Extract the [x, y] coordinate from the center of the cell holding the provided text.  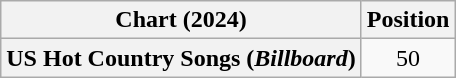
50 [408, 58]
US Hot Country Songs (Billboard) [181, 58]
Position [408, 20]
Chart (2024) [181, 20]
